Provide the (X, Y) coordinate of the cell's center where the given text is located.  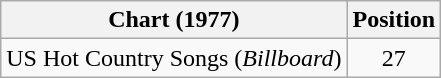
27 (394, 58)
Chart (1977) (174, 20)
Position (394, 20)
US Hot Country Songs (Billboard) (174, 58)
